Provide the [x, y] coordinate of the cell's center where the given text is located.  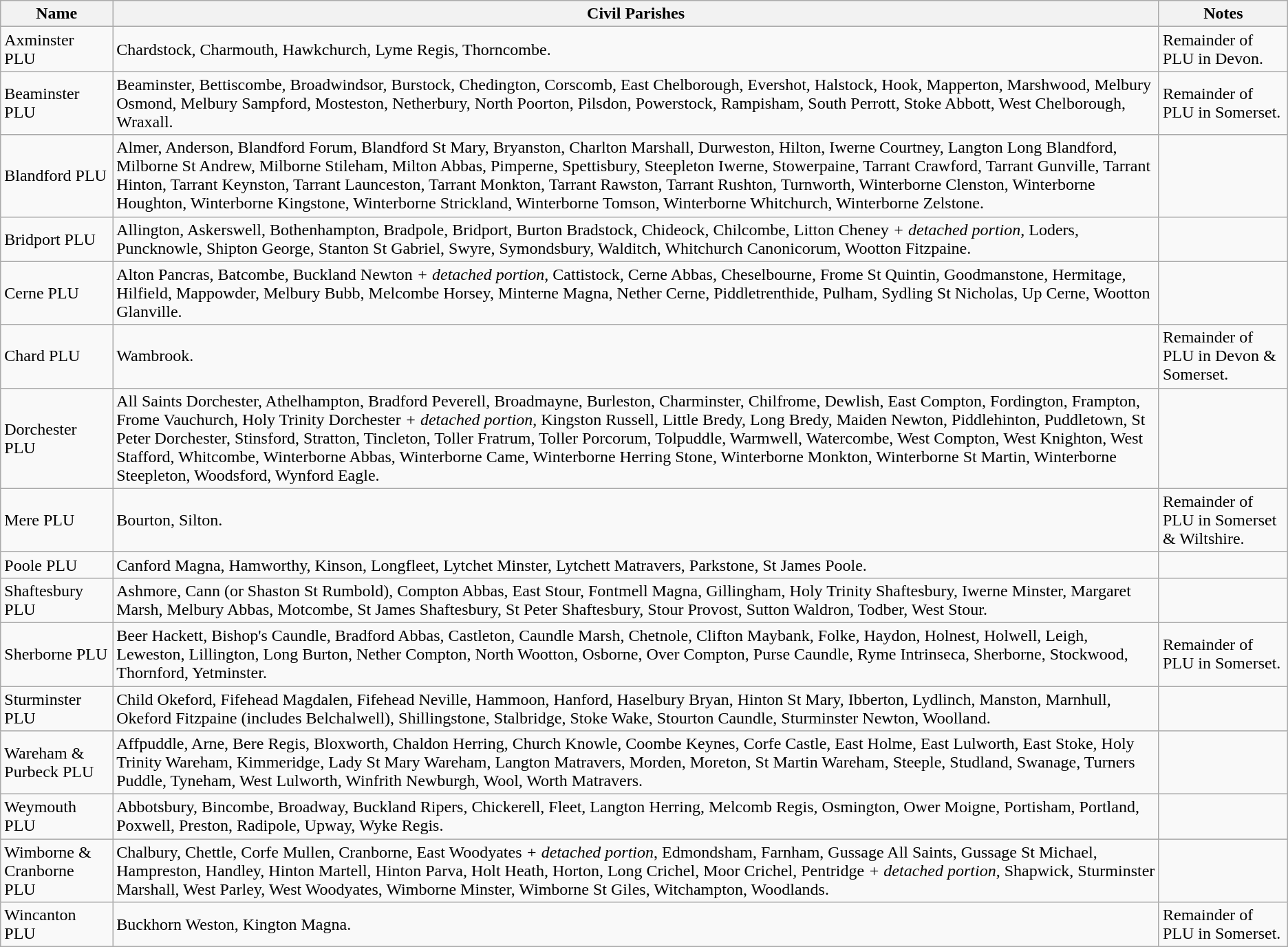
Wimborne & Cranborne PLU [56, 871]
Bridport PLU [56, 239]
Blandford PLU [56, 176]
Wambrook. [636, 356]
Civil Parishes [636, 14]
Buckhorn Weston, Kington Magna. [636, 924]
Mere PLU [56, 520]
Poole PLU [56, 565]
Chardstock, Charmouth, Hawkchurch, Lyme Regis, Thorncombe. [636, 50]
Dorchester PLU [56, 438]
Bourton, Silton. [636, 520]
Chard PLU [56, 356]
Canford Magna, Hamworthy, Kinson, Longfleet, Lytchet Minster, Lytchett Matravers, Parkstone, St James Poole. [636, 565]
Shaftesbury PLU [56, 600]
Notes [1223, 14]
Weymouth PLU [56, 817]
Remainder of PLU in Devon & Somerset. [1223, 356]
Wincanton PLU [56, 924]
Sherborne PLU [56, 654]
Wareham & Purbeck PLU [56, 763]
Remainder of PLU in Somerset & Wiltshire. [1223, 520]
Sturminster PLU [56, 708]
Axminster PLU [56, 50]
Remainder of PLU in Devon. [1223, 50]
Beaminster PLU [56, 103]
Cerne PLU [56, 293]
Name [56, 14]
